Extract the (X, Y) coordinate from the center of the cell holding the provided text.  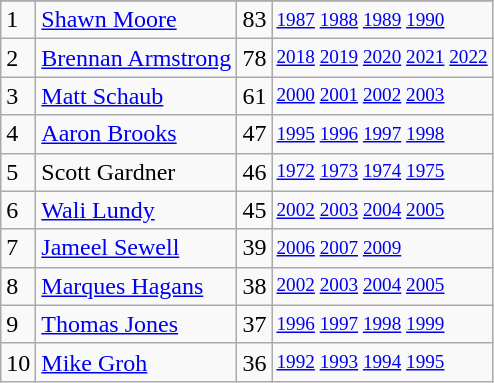
83 (254, 20)
Shawn Moore (136, 20)
1992 1993 1994 1995 (382, 362)
Matt Schaub (136, 96)
4 (18, 134)
Aaron Brooks (136, 134)
2 (18, 58)
1972 1973 1974 1975 (382, 172)
38 (254, 286)
2000 2001 2002 2003 (382, 96)
Brennan Armstrong (136, 58)
Marques Hagans (136, 286)
9 (18, 324)
3 (18, 96)
78 (254, 58)
Jameel Sewell (136, 248)
1987 1988 1989 1990 (382, 20)
5 (18, 172)
36 (254, 362)
45 (254, 210)
39 (254, 248)
1996 1997 1998 1999 (382, 324)
8 (18, 286)
47 (254, 134)
1995 1996 1997 1998 (382, 134)
Wali Lundy (136, 210)
2018 2019 2020 2021 2022 (382, 58)
2006 2007 2009 (382, 248)
10 (18, 362)
Mike Groh (136, 362)
6 (18, 210)
61 (254, 96)
46 (254, 172)
Scott Gardner (136, 172)
Thomas Jones (136, 324)
1 (18, 20)
37 (254, 324)
7 (18, 248)
